Return the [x, y] coordinate for the center point of the cell that contains the specified text.  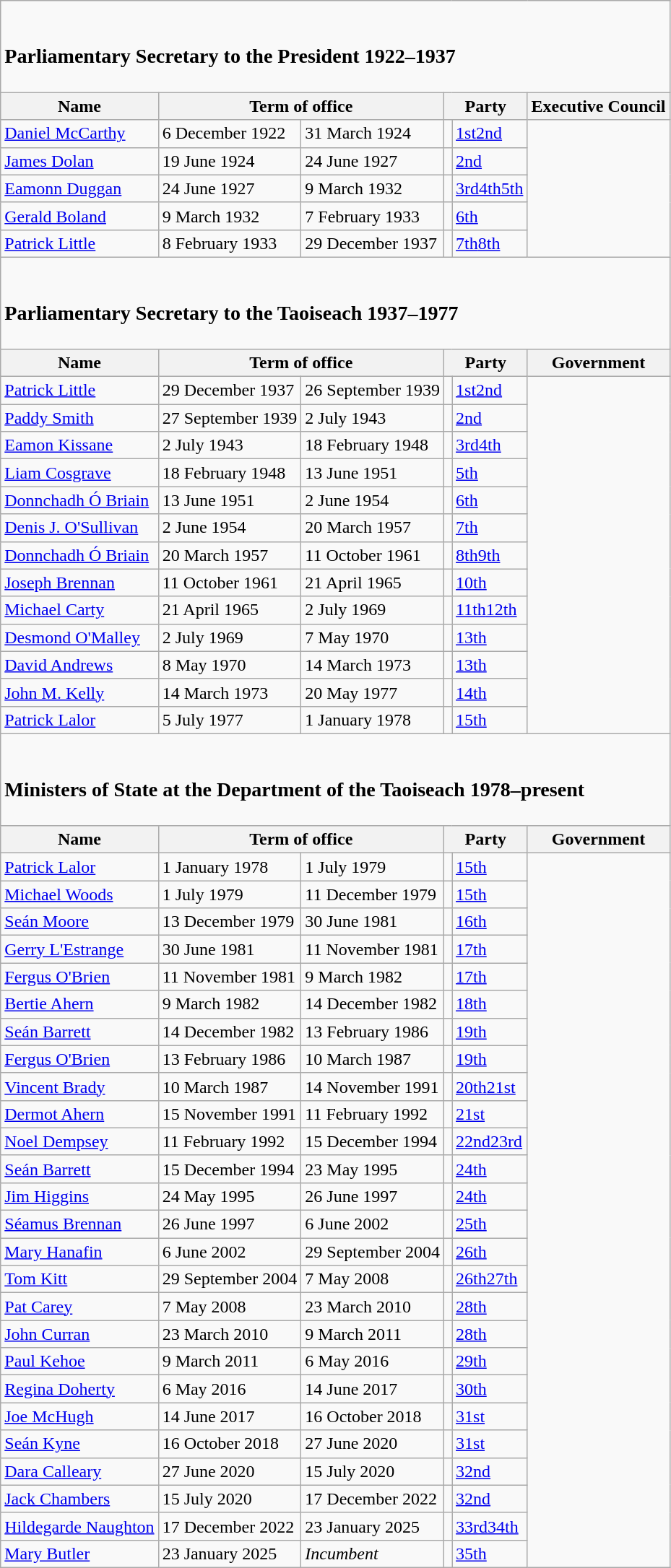
35th [490, 1554]
16th [490, 922]
8th9th [490, 555]
Parliamentary Secretary to the Taoiseach 1937–1977 [335, 303]
Paul Kehoe [79, 1362]
21st [490, 1114]
Regina Doherty [79, 1389]
Executive Council [598, 106]
25th [490, 1224]
11th12th [490, 610]
James Dolan [79, 161]
John Curran [79, 1334]
Noel Dempsey [79, 1141]
Liam Cosgrave [79, 473]
14th [490, 692]
Michael Woods [79, 894]
6 December 1922 [230, 134]
Parliamentary Secretary to the President 1922–1937 [335, 46]
10th [490, 583]
24 May 1995 [230, 1196]
15 November 1991 [230, 1114]
22nd23rd [490, 1141]
Daniel McCarthy [79, 134]
Tom Kitt [79, 1279]
Mary Butler [79, 1554]
Gerry L'Estrange [79, 949]
5 July 1977 [230, 720]
8 May 1970 [230, 665]
Eamon Kissane [79, 445]
11 December 1979 [373, 894]
Jim Higgins [79, 1196]
Seán Kyne [79, 1444]
Desmond O'Malley [79, 637]
18th [490, 1004]
7th [490, 528]
29th [490, 1362]
3rd4th [490, 445]
19 June 1924 [230, 161]
14 November 1991 [373, 1086]
31 March 1924 [373, 134]
Jack Chambers [79, 1499]
5th [490, 473]
8 February 1933 [230, 243]
7 May 1970 [373, 637]
3rd4th5th [490, 188]
13 December 1979 [230, 922]
26th27th [490, 1279]
Denis J. O'Sullivan [79, 528]
Eamonn Duggan [79, 188]
7 February 1933 [373, 216]
Hildegarde Naughton [79, 1526]
20th21st [490, 1086]
30th [490, 1389]
27 September 1939 [230, 418]
Joe McHugh [79, 1416]
Mary Hanafin [79, 1252]
23 May 1995 [373, 1169]
Joseph Brennan [79, 583]
Dara Calleary [79, 1471]
33rd34th [490, 1526]
Incumbent [373, 1554]
Gerald Boland [79, 216]
Séamus Brennan [79, 1224]
Bertie Ahern [79, 1004]
20 May 1977 [373, 692]
26 September 1939 [373, 391]
Paddy Smith [79, 418]
7th8th [490, 243]
Ministers of State at the Department of the Taoiseach 1978–present [335, 780]
Michael Carty [79, 610]
David Andrews [79, 665]
Dermot Ahern [79, 1114]
Seán Moore [79, 922]
Vincent Brady [79, 1086]
Pat Carey [79, 1307]
26th [490, 1252]
John M. Kelly [79, 692]
